Pinpoint the cell where the given text exists, returning its [x, y] midpoint coordinate. 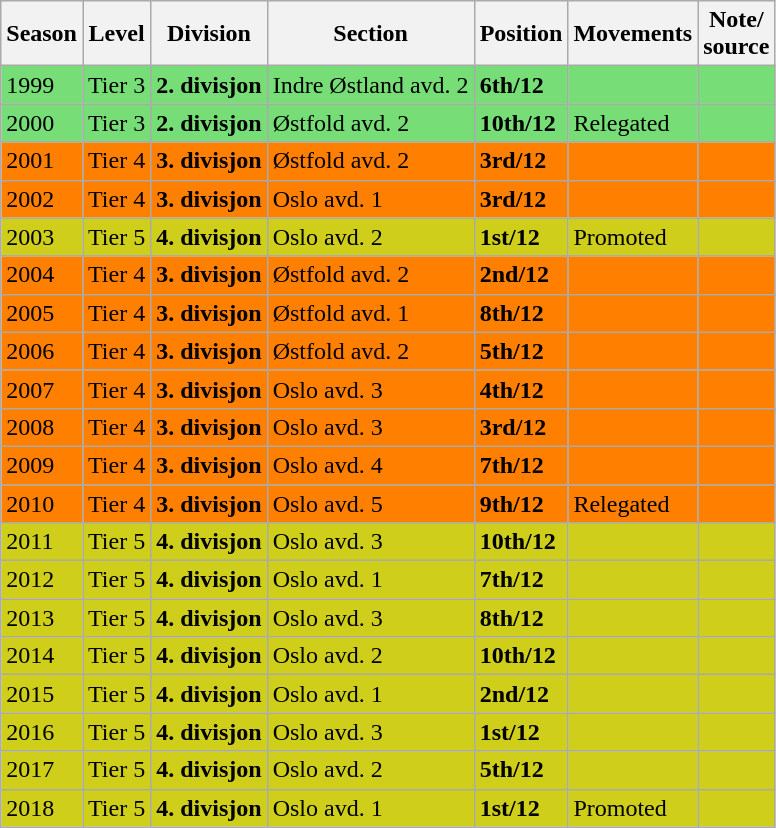
2004 [42, 275]
1999 [42, 85]
Oslo avd. 5 [370, 503]
2010 [42, 503]
2017 [42, 770]
2007 [42, 389]
2005 [42, 313]
2016 [42, 732]
2006 [42, 351]
2001 [42, 161]
2013 [42, 618]
2011 [42, 542]
Movements [633, 34]
2003 [42, 237]
Season [42, 34]
Level [116, 34]
Note/source [736, 34]
2000 [42, 123]
9th/12 [521, 503]
Oslo avd. 4 [370, 465]
2015 [42, 694]
Indre Østland avd. 2 [370, 85]
Section [370, 34]
2018 [42, 808]
Division [209, 34]
2009 [42, 465]
6th/12 [521, 85]
Østfold avd. 1 [370, 313]
2014 [42, 656]
4th/12 [521, 389]
Position [521, 34]
2008 [42, 427]
2002 [42, 199]
2012 [42, 580]
